Identify which cell holds the provided text, then report its [X, Y] central coordinate. 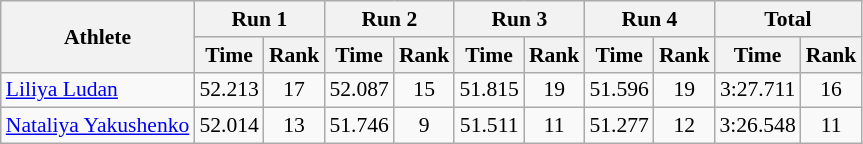
52.213 [228, 90]
Athlete [98, 36]
17 [294, 90]
51.815 [488, 90]
Run 1 [259, 19]
12 [684, 126]
Total [788, 19]
51.596 [618, 90]
51.511 [488, 126]
Liliya Ludan [98, 90]
Nataliya Yakushenko [98, 126]
Run 2 [389, 19]
13 [294, 126]
16 [832, 90]
15 [424, 90]
9 [424, 126]
51.746 [358, 126]
52.087 [358, 90]
3:26.548 [757, 126]
52.014 [228, 126]
51.277 [618, 126]
3:27.711 [757, 90]
Run 3 [519, 19]
Run 4 [649, 19]
